Determine the [x, y] coordinate at the center of the cell enclosing the given text.  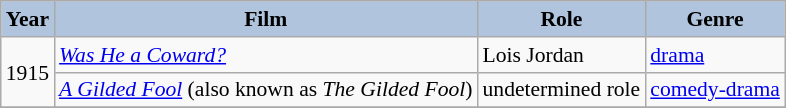
undetermined role [561, 90]
Lois Jordan [561, 55]
A Gilded Fool (also known as The Gilded Fool) [266, 90]
Genre [715, 19]
Was He a Coward? [266, 55]
Film [266, 19]
Year [28, 19]
1915 [28, 72]
drama [715, 55]
Role [561, 19]
comedy-drama [715, 90]
